Output the [X, Y] coordinate of the center of the cell containing the given text.  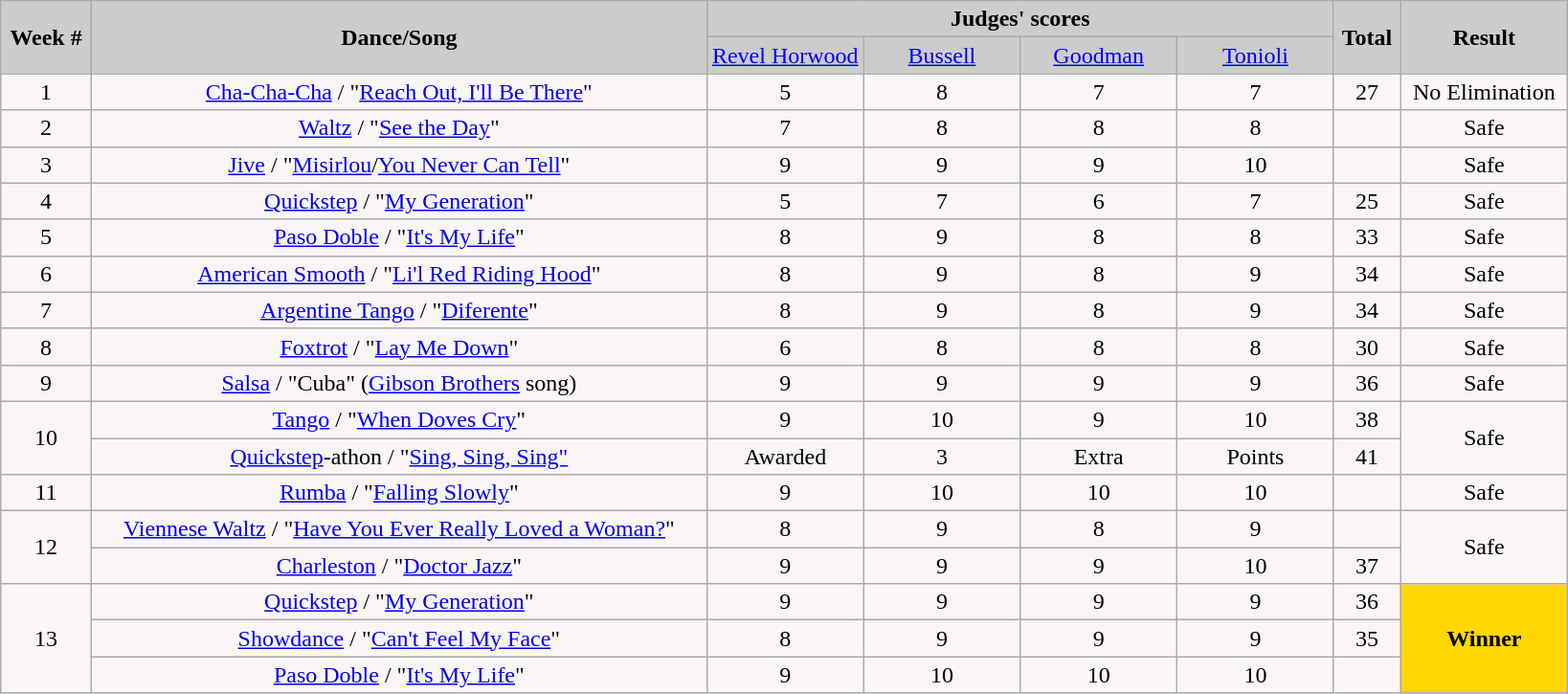
American Smooth / "Li'l Red Riding Hood" [398, 274]
Charleston / "Doctor Jazz" [398, 566]
No Elimination [1484, 92]
Week # [46, 37]
Cha-Cha-Cha / "Reach Out, I'll Be There" [398, 92]
13 [46, 638]
30 [1367, 347]
38 [1367, 419]
27 [1367, 92]
Tonioli [1256, 56]
1 [46, 92]
Viennese Waltz / "Have You Ever Really Loved a Woman?" [398, 529]
Foxtrot / "Lay Me Down" [398, 347]
Argentine Tango / "Diferente" [398, 310]
Extra [1099, 457]
Quickstep-athon / "Sing, Sing, Sing" [398, 457]
4 [46, 201]
37 [1367, 566]
Revel Horwood [785, 56]
Waltz / "See the Day" [398, 128]
Awarded [785, 457]
Result [1484, 37]
41 [1367, 457]
Judges' scores [1020, 19]
33 [1367, 237]
Dance/Song [398, 37]
Jive / "Misirlou/You Never Can Tell" [398, 165]
Rumba / "Falling Slowly" [398, 493]
25 [1367, 201]
Winner [1484, 638]
11 [46, 493]
Bussell [942, 56]
Total [1367, 37]
Showdance / "Can't Feel My Face" [398, 638]
12 [46, 548]
Tango / "When Doves Cry" [398, 419]
35 [1367, 638]
Points [1256, 457]
2 [46, 128]
Goodman [1099, 56]
Salsa / "Cuba" (Gibson Brothers song) [398, 383]
